Search for the cell housing the specified text and yield its (X, Y) center coordinate. 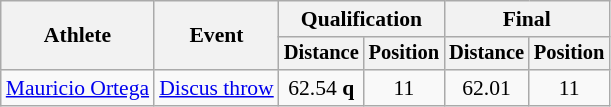
Mauricio Ortega (78, 88)
Event (216, 36)
62.54 q (322, 88)
62.01 (486, 88)
Final (526, 19)
Discus throw (216, 88)
Qualification (362, 19)
Athlete (78, 36)
